Search for the cell housing the specified text and yield its (X, Y) center coordinate. 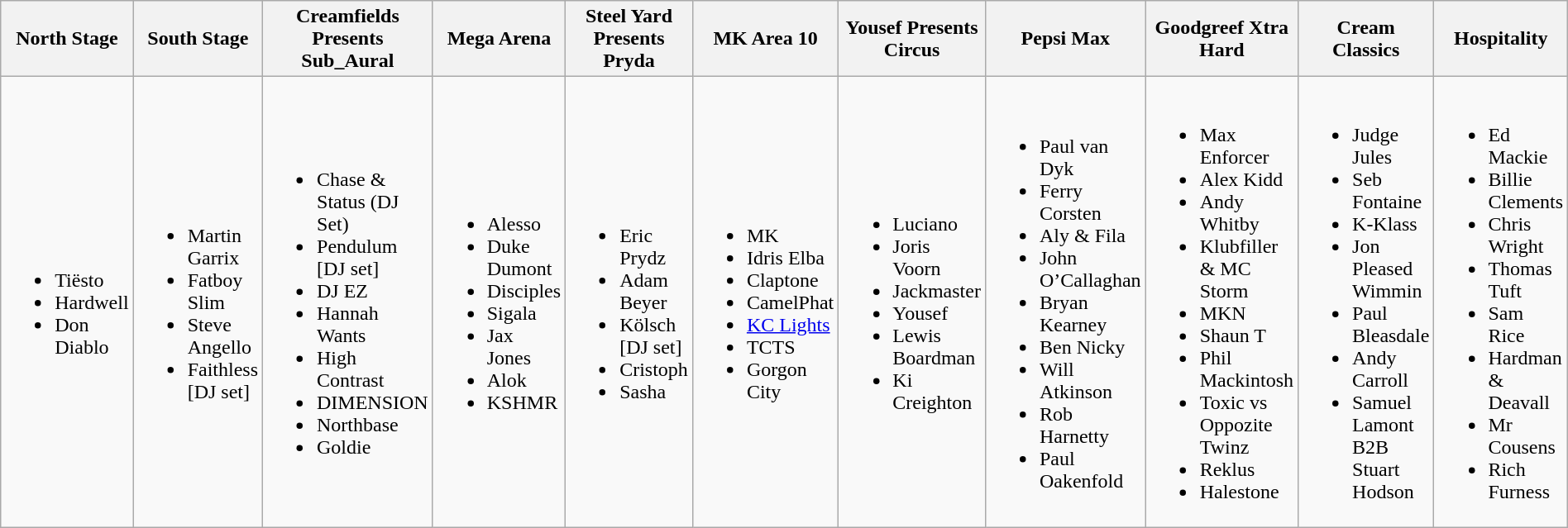
MKIdris ElbaClaptoneCamelPhatKC LightsTCTSGorgon City (765, 302)
MK Area 10 (765, 39)
Creamfields Presents Sub_Aural (348, 39)
North Stage (67, 39)
Eric PrydzAdam BeyerKölsch [DJ set]CristophSasha (629, 302)
South Stage (198, 39)
Pepsi Max (1065, 39)
Hospitality (1501, 39)
Cream Classics (1366, 39)
Ed MackieBillie ClementsChris WrightThomas TuftSam RiceHardman & DeavallMr CousensRich Furness (1501, 302)
Paul van DykFerry CorstenAly & FilaJohn O’CallaghanBryan KearneyBen NickyWill AtkinsonRob HarnettyPaul Oakenfold (1065, 302)
Yousef Presents Circus (912, 39)
Max EnforcerAlex KiddAndy WhitbyKlubfiller & MC StormMKNShaun TPhil MackintoshToxic vs Oppozite TwinzReklusHalestone (1221, 302)
Judge JulesSeb FontaineK-KlassJon Pleased WimminPaul BleasdaleAndy CarrollSamuel Lamont B2B Stuart Hodson (1366, 302)
TiëstoHardwellDon Diablo (67, 302)
AlessoDuke DumontDisciplesSigalaJax JonesAlokKSHMR (499, 302)
Chase & Status (DJ Set)Pendulum [DJ set]DJ EZHannah WantsHigh ContrastDIMENSIONNorthbaseGoldie (348, 302)
LucianoJoris VoornJackmasterYousefLewis BoardmanKi Creighton (912, 302)
Martin GarrixFatboy SlimSteve AngelloFaithless [DJ set] (198, 302)
Mega Arena (499, 39)
Goodgreef Xtra Hard (1221, 39)
Steel Yard Presents Pryda (629, 39)
